From the cell containing the given text, extract its center point as (X, Y) coordinate. 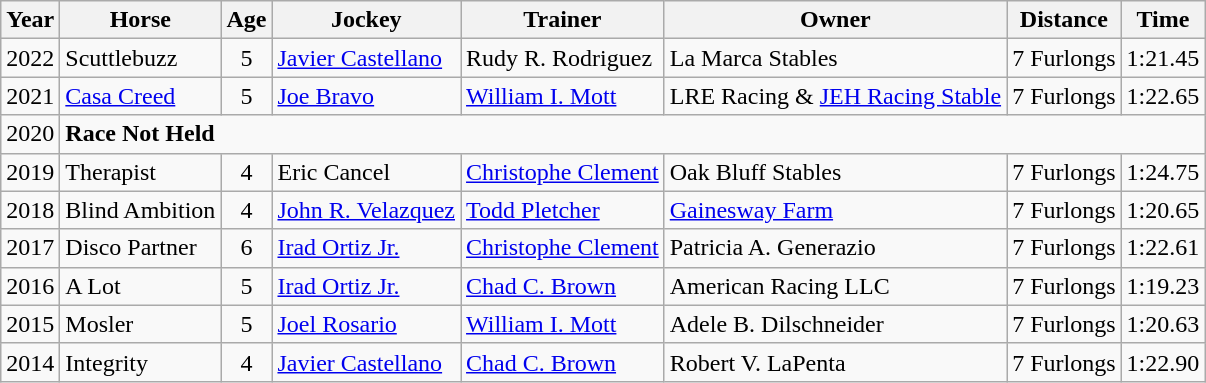
1:20.63 (1163, 324)
1:20.65 (1163, 210)
Robert V. LaPenta (835, 362)
2022 (30, 58)
Todd Pletcher (563, 210)
A Lot (140, 286)
2014 (30, 362)
1:19.23 (1163, 286)
Joe Bravo (366, 96)
Blind Ambition (140, 210)
Therapist (140, 172)
Scuttlebuzz (140, 58)
Distance (1064, 20)
Jockey (366, 20)
6 (246, 248)
Patricia A. Generazio (835, 248)
2020 (30, 134)
1:24.75 (1163, 172)
Mosler (140, 324)
2019 (30, 172)
Integrity (140, 362)
Joel Rosario (366, 324)
2021 (30, 96)
LRE Racing & JEH Racing Stable (835, 96)
1:22.90 (1163, 362)
John R. Velazquez (366, 210)
1:22.65 (1163, 96)
Adele B. Dilschneider (835, 324)
Casa Creed (140, 96)
2016 (30, 286)
Owner (835, 20)
Oak Bluff Stables (835, 172)
Age (246, 20)
La Marca Stables (835, 58)
Time (1163, 20)
American Racing LLC (835, 286)
2015 (30, 324)
Gainesway Farm (835, 210)
Rudy R. Rodriguez (563, 58)
1:21.45 (1163, 58)
Eric Cancel (366, 172)
Trainer (563, 20)
2018 (30, 210)
Year (30, 20)
Race Not Held (632, 134)
Disco Partner (140, 248)
1:22.61 (1163, 248)
Horse (140, 20)
2017 (30, 248)
